Scan for the cell matching the given text and deliver its [X, Y] coordinate at center. 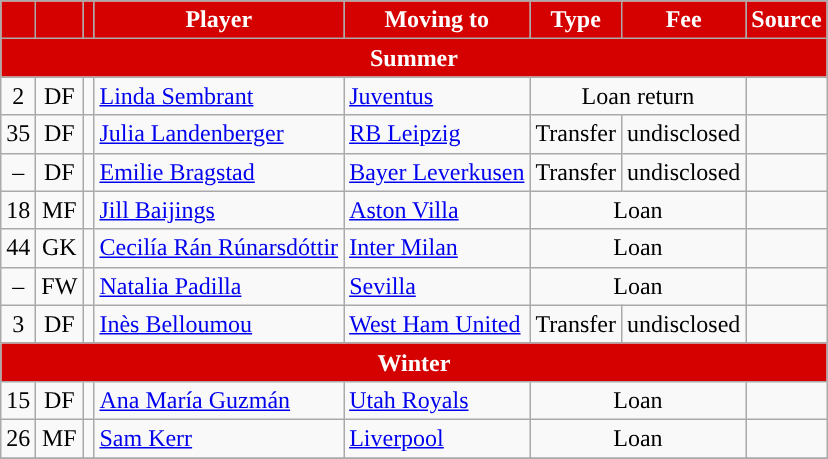
Cecilía Rán Rúnarsdóttir [219, 248]
44 [18, 248]
West Ham United [437, 324]
GK [60, 248]
Bayer Leverkusen [437, 172]
Moving to [437, 20]
Inès Belloumou [219, 324]
Inter Milan [437, 248]
Natalia Padilla [219, 286]
Aston Villa [437, 210]
FW [60, 286]
Player [219, 20]
Juventus [437, 96]
3 [18, 324]
Julia Landenberger [219, 134]
35 [18, 134]
Source [786, 20]
Loan return [638, 96]
Sam Kerr [219, 438]
Summer [414, 58]
Sevilla [437, 286]
15 [18, 400]
RB Leipzig [437, 134]
2 [18, 96]
Type [576, 20]
Jill Baijings [219, 210]
Winter [414, 362]
Fee [683, 20]
26 [18, 438]
Utah Royals [437, 400]
Liverpool [437, 438]
Linda Sembrant [219, 96]
18 [18, 210]
Ana María Guzmán [219, 400]
Emilie Bragstad [219, 172]
